Find where the given text appears and provide that cell's center as [x, y] coordinate. 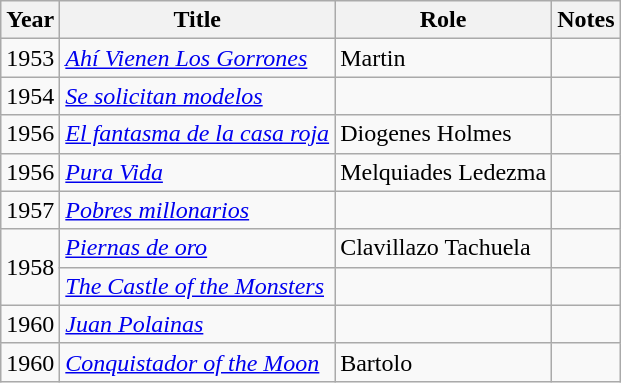
Clavillazo Tachuela [444, 248]
Title [198, 20]
Martin [444, 58]
Piernas de oro [198, 248]
Conquistador of the Moon [198, 362]
Notes [586, 20]
El fantasma de la casa roja [198, 134]
Se solicitan modelos [198, 96]
Role [444, 20]
Juan Polainas [198, 324]
1958 [30, 267]
Pobres millonarios [198, 210]
The Castle of the Monsters [198, 286]
Ahí Vienen Los Gorrones [198, 58]
Melquiades Ledezma [444, 172]
1954 [30, 96]
Pura Vida [198, 172]
Bartolo [444, 362]
Diogenes Holmes [444, 134]
1957 [30, 210]
Year [30, 20]
1953 [30, 58]
